Search for the cell housing the specified text and yield its (x, y) center coordinate. 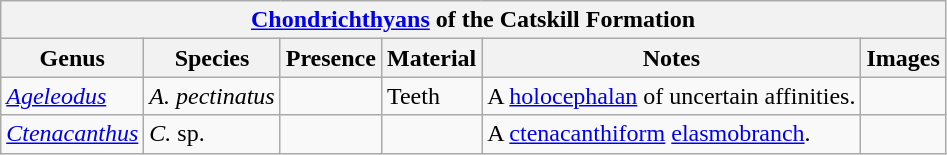
Species (212, 58)
Material (431, 58)
Ctenacanthus (72, 134)
Notes (672, 58)
A. pectinatus (212, 96)
Genus (72, 58)
Chondrichthyans of the Catskill Formation (474, 20)
Images (903, 58)
A holocephalan of uncertain affinities. (672, 96)
A ctenacanthiform elasmobranch. (672, 134)
C. sp. (212, 134)
Presence (330, 58)
Teeth (431, 96)
Ageleodus (72, 96)
